Scan for the cell matching the given text and deliver its [x, y] coordinate at center. 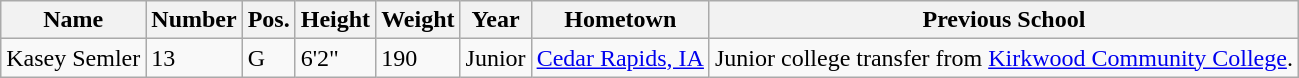
Junior college transfer from Kirkwood Community College. [1004, 58]
Hometown [620, 20]
13 [194, 58]
6'2" [335, 58]
Name [74, 20]
Height [335, 20]
Kasey Semler [74, 58]
Weight [418, 20]
Year [496, 20]
Number [194, 20]
Previous School [1004, 20]
Cedar Rapids, IA [620, 58]
G [268, 58]
Junior [496, 58]
190 [418, 58]
Pos. [268, 20]
